From the cell containing the given text, extract its center point as (x, y) coordinate. 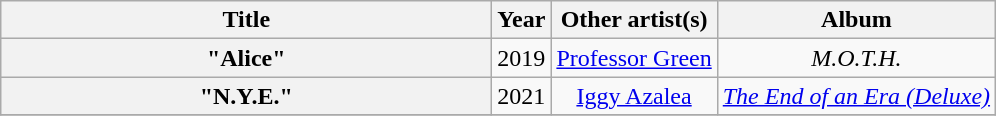
"N.Y.E." (246, 96)
The End of an Era (Deluxe) (856, 96)
Iggy Azalea (634, 96)
Title (246, 20)
"Alice" (246, 58)
Professor Green (634, 58)
2019 (522, 58)
Other artist(s) (634, 20)
Album (856, 20)
M.O.T.H. (856, 58)
Year (522, 20)
2021 (522, 96)
